Return the (x, y) coordinate for the center point of the cell that contains the specified text.  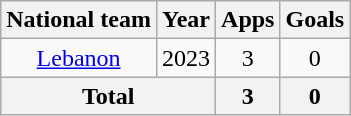
Goals (315, 20)
Lebanon (79, 58)
2023 (186, 58)
Year (186, 20)
Apps (248, 20)
Total (108, 96)
National team (79, 20)
